Locate the cell with the specified text and output its (X, Y) center coordinate. 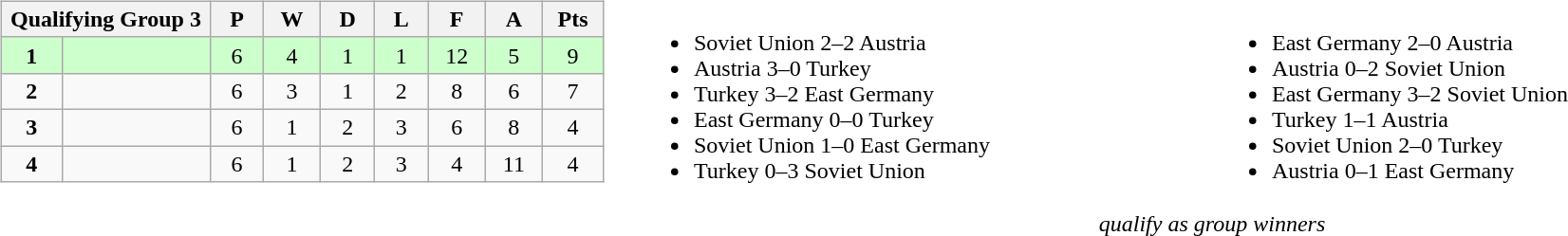
7 (572, 91)
Pts (572, 19)
L (401, 19)
11 (513, 164)
9 (572, 55)
12 (457, 55)
5 (513, 55)
F (457, 19)
A (513, 19)
Qualifying Group 3 (105, 19)
D (347, 19)
W (291, 19)
P (237, 19)
